Return the (x, y) coordinate for the center point of the cell that contains the specified text.  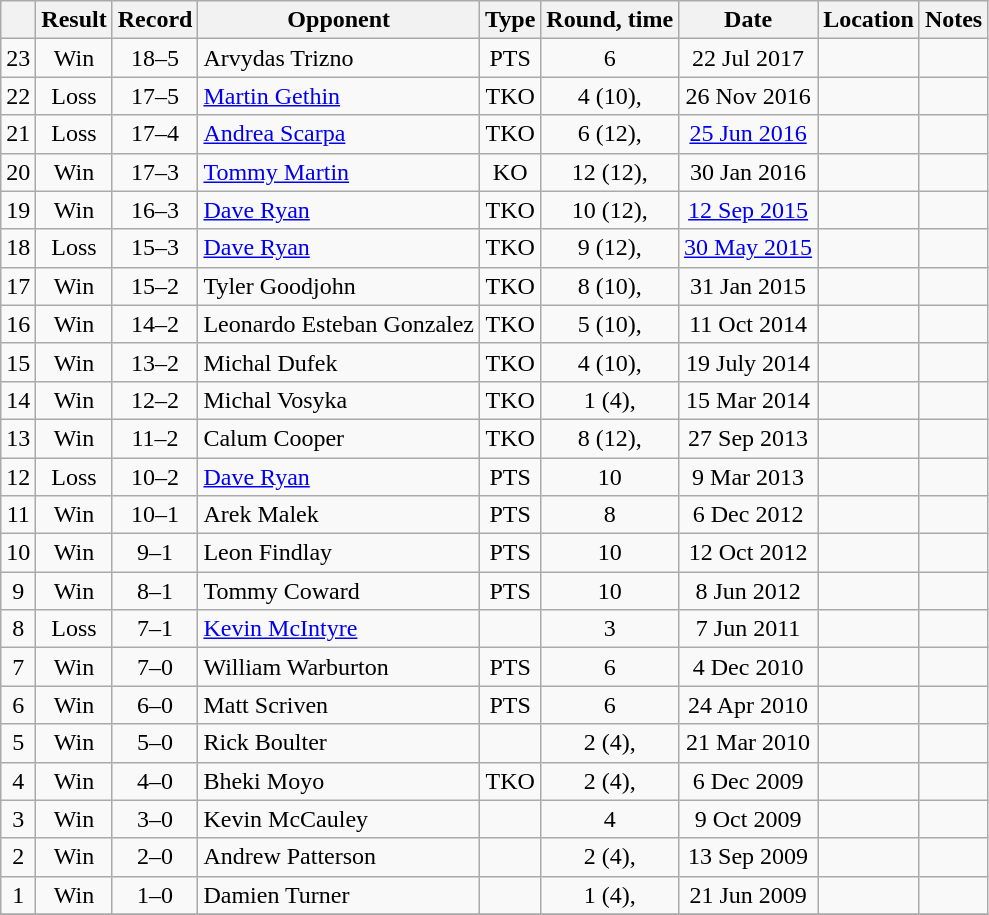
Location (869, 20)
Andrew Patterson (339, 857)
12 (18, 477)
9–1 (155, 553)
30 May 2015 (748, 248)
Martin Gethin (339, 96)
4 Dec 2010 (748, 667)
21 Jun 2009 (748, 895)
Record (155, 20)
Date (748, 20)
Matt Scriven (339, 705)
Tyler Goodjohn (339, 286)
15 (18, 362)
17–5 (155, 96)
15 Mar 2014 (748, 400)
20 (18, 172)
17–4 (155, 134)
17 (18, 286)
22 (18, 96)
1–0 (155, 895)
2 (18, 857)
8 (12), (610, 438)
17–3 (155, 172)
11 Oct 2014 (748, 324)
9 (12), (610, 248)
9 Oct 2009 (748, 819)
5 (10), (610, 324)
Calum Cooper (339, 438)
Michal Dufek (339, 362)
13 (18, 438)
5–0 (155, 743)
18 (18, 248)
22 Jul 2017 (748, 58)
13–2 (155, 362)
8–1 (155, 591)
Kevin McCauley (339, 819)
14–2 (155, 324)
2–0 (155, 857)
27 Sep 2013 (748, 438)
Result (74, 20)
Leon Findlay (339, 553)
16–3 (155, 210)
1 (18, 895)
7 Jun 2011 (748, 629)
21 (18, 134)
11 (18, 515)
15–2 (155, 286)
5 (18, 743)
24 Apr 2010 (748, 705)
10 (12), (610, 210)
19 July 2014 (748, 362)
26 Nov 2016 (748, 96)
Type (510, 20)
Andrea Scarpa (339, 134)
Round, time (610, 20)
Leonardo Esteban Gonzalez (339, 324)
Rick Boulter (339, 743)
Arvydas Trizno (339, 58)
14 (18, 400)
7 (18, 667)
11–2 (155, 438)
Notes (953, 20)
19 (18, 210)
10–2 (155, 477)
30 Jan 2016 (748, 172)
3–0 (155, 819)
8 (10), (610, 286)
Kevin McIntyre (339, 629)
Michal Vosyka (339, 400)
KO (510, 172)
6 Dec 2012 (748, 515)
12 Oct 2012 (748, 553)
18–5 (155, 58)
7–1 (155, 629)
6 (12), (610, 134)
15–3 (155, 248)
10–1 (155, 515)
25 Jun 2016 (748, 134)
William Warburton (339, 667)
Bheki Moyo (339, 781)
12 Sep 2015 (748, 210)
Tommy Martin (339, 172)
6 Dec 2009 (748, 781)
Tommy Coward (339, 591)
9 Mar 2013 (748, 477)
Arek Malek (339, 515)
21 Mar 2010 (748, 743)
Damien Turner (339, 895)
16 (18, 324)
Opponent (339, 20)
23 (18, 58)
12 (12), (610, 172)
31 Jan 2015 (748, 286)
9 (18, 591)
4–0 (155, 781)
7–0 (155, 667)
6–0 (155, 705)
13 Sep 2009 (748, 857)
12–2 (155, 400)
8 Jun 2012 (748, 591)
